Output the (X, Y) coordinate of the center of the cell containing the given text.  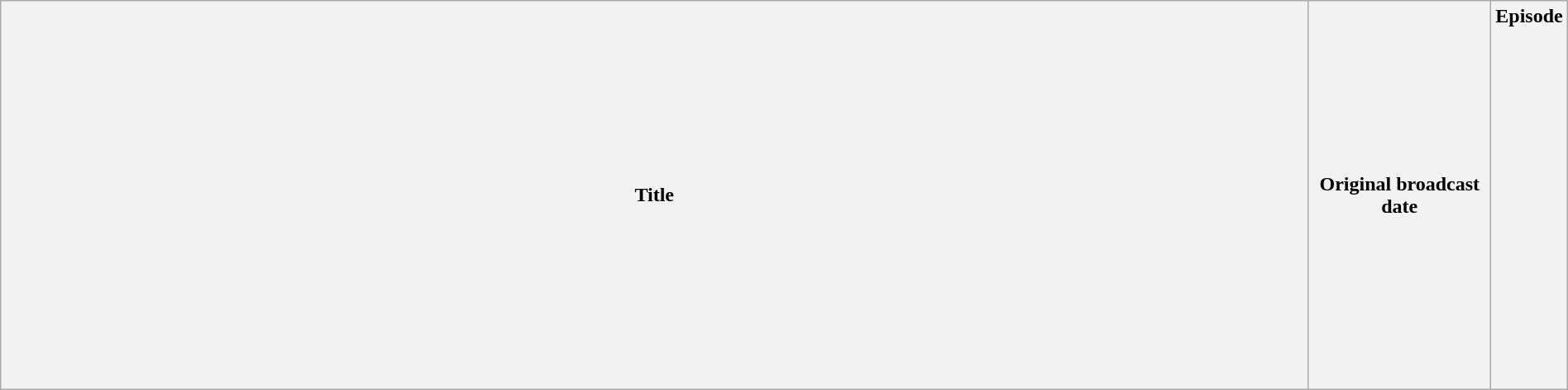
Episode (1529, 195)
Title (655, 195)
Original broadcast date (1399, 195)
